Capture the cell that displays the provided text and extract its (X, Y) central coordinate. 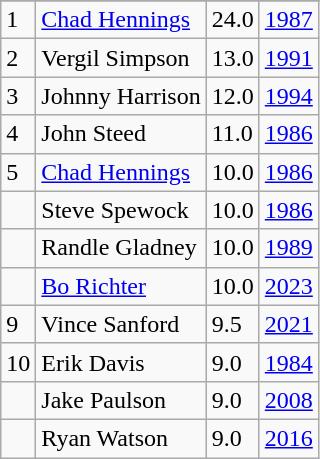
2 (18, 58)
5 (18, 172)
4 (18, 134)
2016 (288, 438)
12.0 (232, 96)
2023 (288, 286)
1 (18, 20)
24.0 (232, 20)
10 (18, 362)
Erik Davis (121, 362)
Steve Spewock (121, 210)
2021 (288, 324)
3 (18, 96)
2008 (288, 400)
1984 (288, 362)
Vergil Simpson (121, 58)
9.5 (232, 324)
Jake Paulson (121, 400)
Vince Sanford (121, 324)
Randle Gladney (121, 248)
Bo Richter (121, 286)
Ryan Watson (121, 438)
John Steed (121, 134)
13.0 (232, 58)
1989 (288, 248)
9 (18, 324)
1987 (288, 20)
Johnny Harrison (121, 96)
1991 (288, 58)
11.0 (232, 134)
1994 (288, 96)
